Pinpoint the cell where the given text exists, returning its (X, Y) midpoint coordinate. 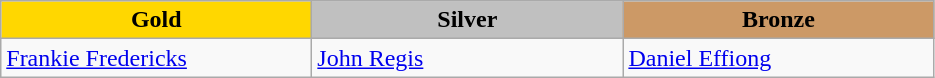
Gold (156, 20)
Daniel Effiong (778, 58)
Bronze (778, 20)
John Regis (468, 58)
Silver (468, 20)
Frankie Fredericks (156, 58)
